Output the (x, y) coordinate of the center of the cell containing the given text.  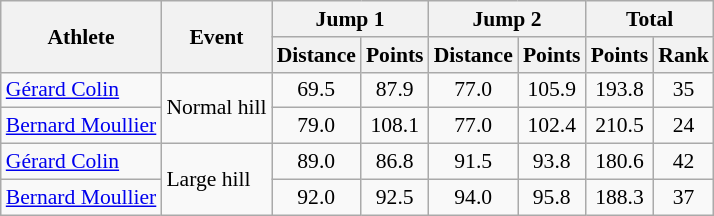
188.3 (620, 197)
87.9 (395, 90)
86.8 (395, 162)
Rank (684, 55)
35 (684, 90)
Jump 2 (508, 19)
Event (216, 36)
24 (684, 126)
79.0 (316, 126)
102.4 (552, 126)
92.0 (316, 197)
180.6 (620, 162)
105.9 (552, 90)
91.5 (474, 162)
89.0 (316, 162)
108.1 (395, 126)
210.5 (620, 126)
Large hill (216, 180)
Total (650, 19)
42 (684, 162)
Normal hill (216, 108)
95.8 (552, 197)
Athlete (82, 36)
93.8 (552, 162)
94.0 (474, 197)
Jump 1 (350, 19)
69.5 (316, 90)
193.8 (620, 90)
92.5 (395, 197)
37 (684, 197)
